Determine the [X, Y] coordinate at the center of the cell enclosing the given text.  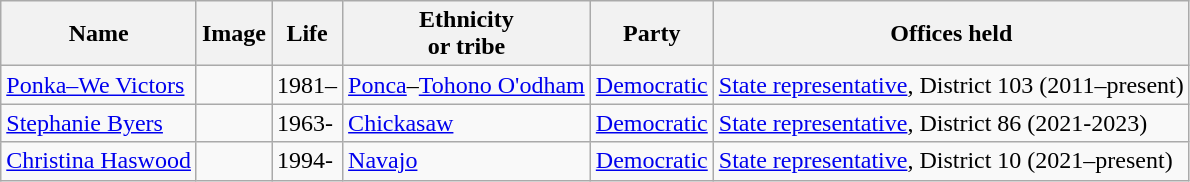
1981– [308, 85]
State representative, District 10 (2021–present) [951, 161]
Ethnicityor tribe [467, 34]
1963- [308, 123]
Stephanie Byers [99, 123]
1994- [308, 161]
Ponca–Tohono O'odham [467, 85]
Image [234, 34]
Party [652, 34]
State representative, District 86 (2021-2023) [951, 123]
Name [99, 34]
Chickasaw [467, 123]
Ponka–We Victors [99, 85]
Life [308, 34]
Christina Haswood [99, 161]
Navajo [467, 161]
State representative, District 103 (2011–present) [951, 85]
Offices held [951, 34]
